Output the [x, y] coordinate of the center of the cell containing the given text.  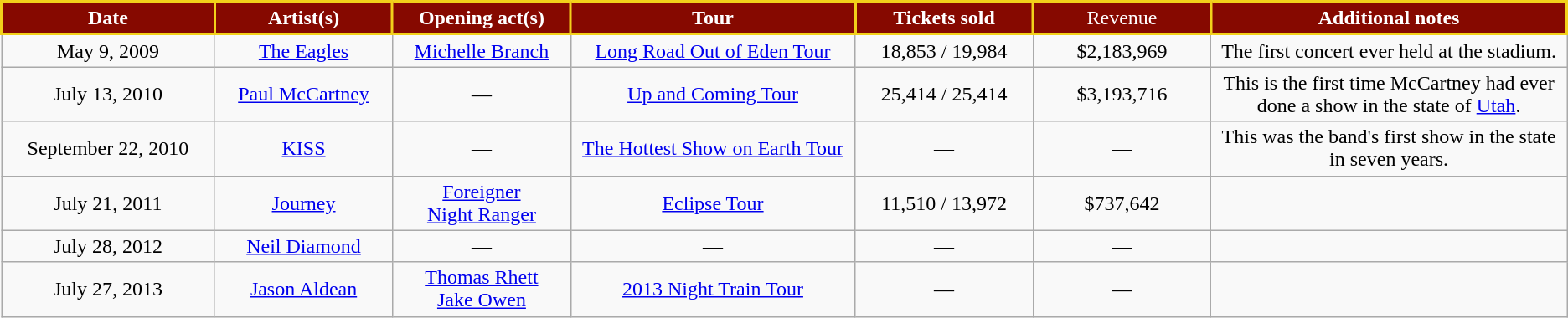
ForeignerNight Ranger [482, 203]
$3,193,716 [1122, 94]
September 22, 2010 [109, 149]
Jason Aldean [303, 290]
Revenue [1122, 18]
The Eagles [303, 50]
This was the band's first show in the state in seven years. [1389, 149]
July 28, 2012 [109, 246]
The first concert ever held at the stadium. [1389, 50]
$737,642 [1122, 203]
18,853 / 19,984 [944, 50]
Paul McCartney [303, 94]
Tour [713, 18]
Additional notes [1389, 18]
Opening act(s) [482, 18]
Tickets sold [944, 18]
Neil Diamond [303, 246]
Up and Coming Tour [713, 94]
Journey [303, 203]
May 9, 2009 [109, 50]
2013 Night Train Tour [713, 290]
Eclipse Tour [713, 203]
July 27, 2013 [109, 290]
Michelle Branch [482, 50]
Artist(s) [303, 18]
25,414 / 25,414 [944, 94]
Thomas RhettJake Owen [482, 290]
This is the first time McCartney had ever done a show in the state of Utah. [1389, 94]
The Hottest Show on Earth Tour [713, 149]
Date [109, 18]
Long Road Out of Eden Tour [713, 50]
$2,183,969 [1122, 50]
July 13, 2010 [109, 94]
11,510 / 13,972 [944, 203]
KISS [303, 149]
July 21, 2011 [109, 203]
